From the cell containing the given text, extract its center point as [X, Y] coordinate. 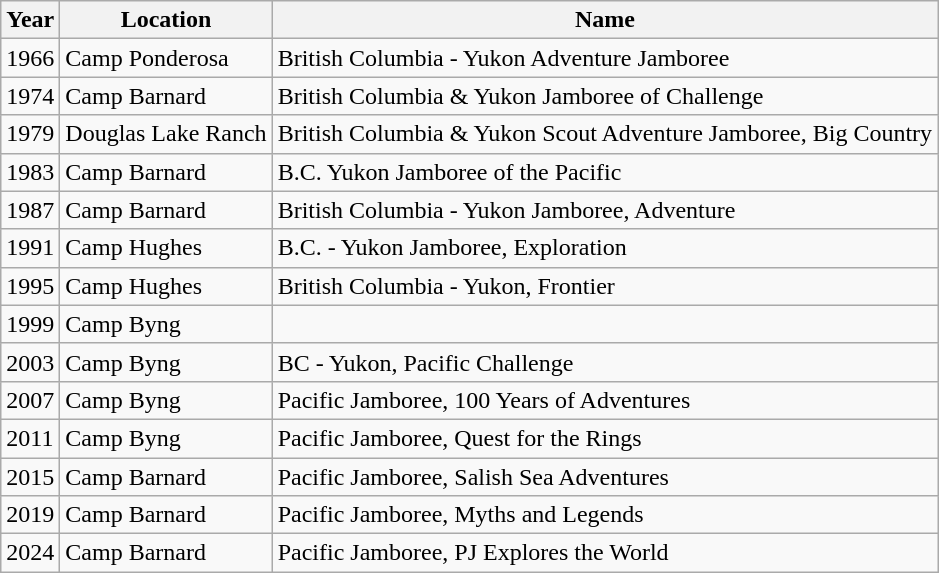
Name [604, 20]
1983 [30, 172]
Location [166, 20]
Year [30, 20]
British Columbia & Yukon Scout Adventure Jamboree, Big Country [604, 134]
B.C. Yukon Jamboree of the Pacific [604, 172]
1974 [30, 96]
British Columbia - Yukon Jamboree, Adventure [604, 210]
2011 [30, 438]
1979 [30, 134]
British Columbia & Yukon Jamboree of Challenge [604, 96]
Pacific Jamboree, 100 Years of Adventures [604, 400]
British Columbia - Yukon Adventure Jamboree [604, 58]
1991 [30, 248]
BC - Yukon, Pacific Challenge [604, 362]
2003 [30, 362]
1987 [30, 210]
2015 [30, 477]
1995 [30, 286]
Pacific Jamboree, Salish Sea Adventures [604, 477]
Pacific Jamboree, Myths and Legends [604, 515]
2024 [30, 553]
B.C. - Yukon Jamboree, Exploration [604, 248]
Pacific Jamboree, Quest for the Rings [604, 438]
Camp Ponderosa [166, 58]
British Columbia - Yukon, Frontier [604, 286]
Pacific Jamboree, PJ Explores the World [604, 553]
1999 [30, 324]
2007 [30, 400]
1966 [30, 58]
Douglas Lake Ranch [166, 134]
2019 [30, 515]
